For the text-containing cell, return its midpoint in (X, Y) coordinate format. 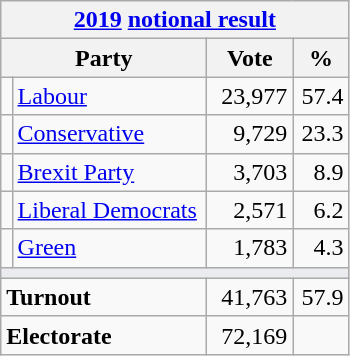
9,729 (250, 134)
Electorate (104, 335)
Green (110, 248)
Party (104, 58)
41,763 (250, 297)
Brexit Party (110, 172)
57.4 (321, 96)
Labour (110, 96)
2019 notional result (175, 20)
4.3 (321, 248)
Liberal Democrats (110, 210)
% (321, 58)
1,783 (250, 248)
3,703 (250, 172)
57.9 (321, 297)
23,977 (250, 96)
2,571 (250, 210)
Vote (250, 58)
Turnout (104, 297)
72,169 (250, 335)
6.2 (321, 210)
8.9 (321, 172)
Conservative (110, 134)
23.3 (321, 134)
